Extract the [x, y] coordinate from the center of the cell holding the provided text.  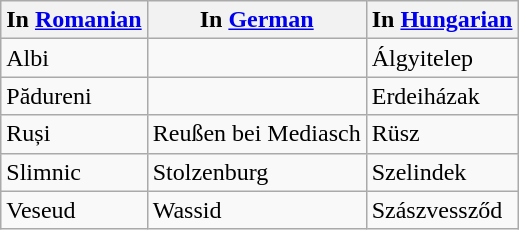
Szelindek [442, 172]
Szászvessződ [442, 210]
Ruși [74, 134]
Wassid [256, 210]
In Romanian [74, 20]
Stolzenburg [256, 172]
Veseud [74, 210]
Pădureni [74, 96]
Reußen bei Mediasch [256, 134]
In Hungarian [442, 20]
Álgyitelep [442, 58]
Albi [74, 58]
In German [256, 20]
Rüsz [442, 134]
Slimnic [74, 172]
Erdeiházak [442, 96]
